Return the (X, Y) coordinate for the center point of the cell that contains the specified text.  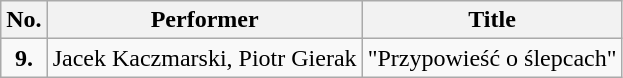
Title (492, 20)
9. (24, 58)
"Przypowieść o ślepcach" (492, 58)
Jacek Kaczmarski, Piotr Gierak (204, 58)
No. (24, 20)
Performer (204, 20)
